Capture the cell that displays the provided text and extract its (X, Y) central coordinate. 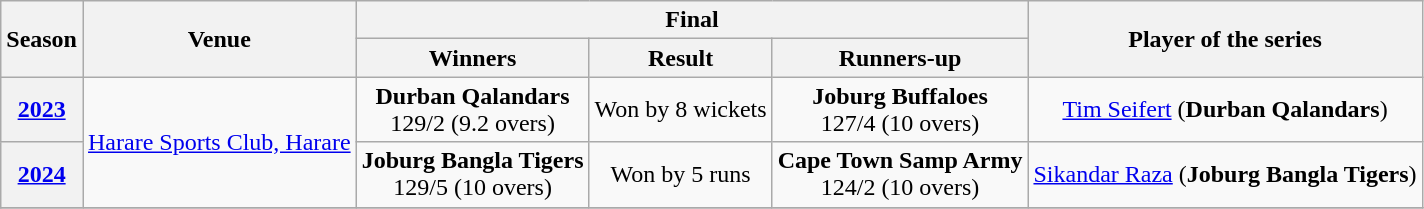
Venue (219, 39)
Sikandar Raza (Joburg Bangla Tigers) (1225, 174)
Cape Town Samp Army124/2 (10 overs) (900, 174)
2024 (42, 174)
Tim Seifert (Durban Qalandars) (1225, 110)
Harare Sports Club, Harare (219, 142)
Won by 5 runs (680, 174)
Joburg Buffaloes127/4 (10 overs) (900, 110)
Joburg Bangla Tigers129/5 (10 overs) (472, 174)
Durban Qalandars129/2 (9.2 overs) (472, 110)
Runners-up (900, 58)
Result (680, 58)
Won by 8 wickets (680, 110)
2023 (42, 110)
Winners (472, 58)
Final (692, 20)
Player of the series (1225, 39)
Season (42, 39)
